Search for the cell housing the specified text and yield its [X, Y] center coordinate. 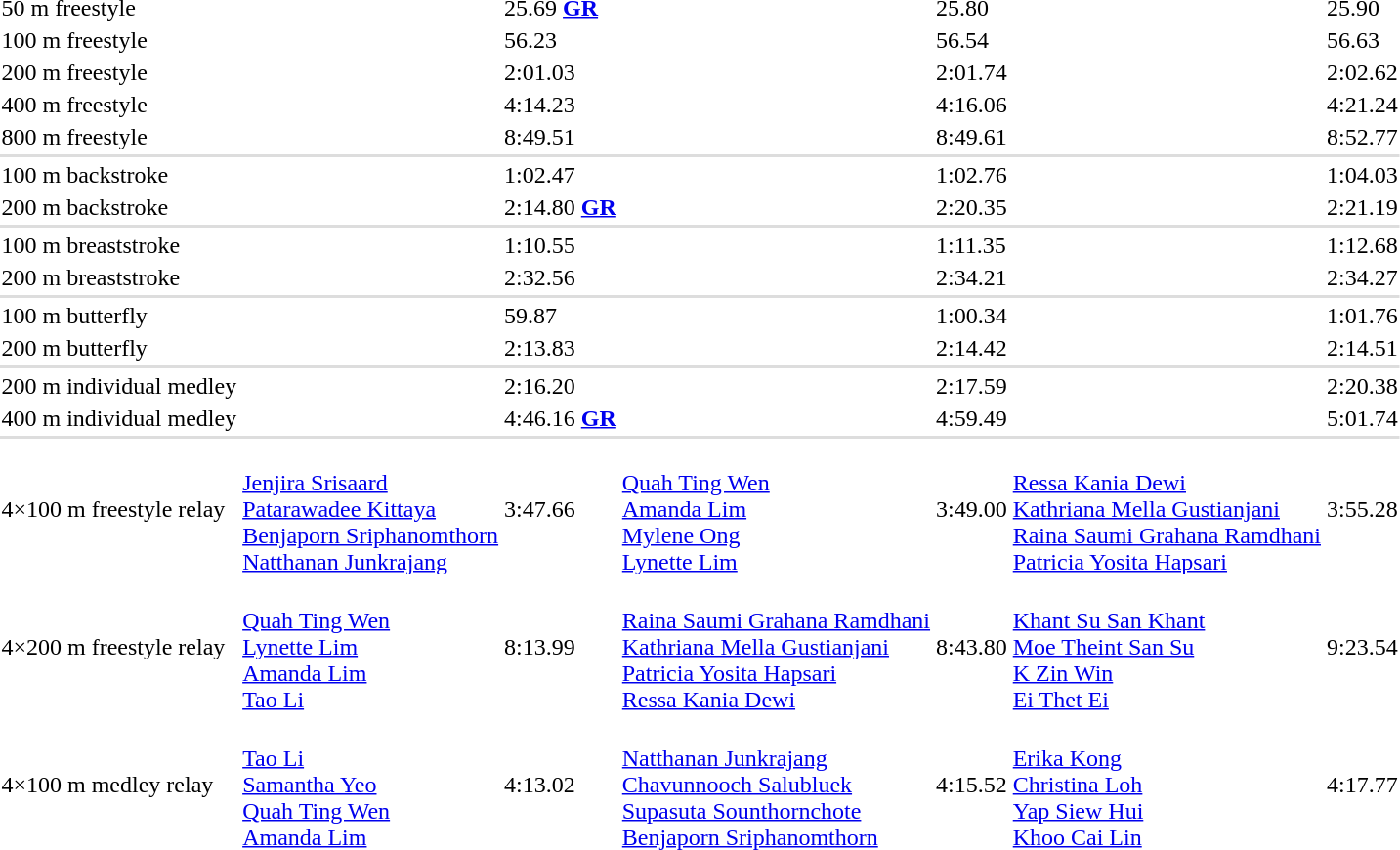
2:14.42 [972, 348]
2:17.59 [972, 386]
400 m individual medley [119, 418]
2:14.51 [1362, 348]
2:21.19 [1362, 207]
1:02.76 [972, 175]
2:34.21 [972, 277]
Quah Ting WenLynette LimAmanda LimTao Li [371, 647]
1:12.68 [1362, 245]
1:10.55 [561, 245]
Ressa Kania DewiKathriana Mella GustianjaniRaina Saumi Grahana RamdhaniPatricia Yosita Hapsari [1167, 509]
4×200 m freestyle relay [119, 647]
9:23.54 [1362, 647]
800 m freestyle [119, 137]
Quah Ting WenAmanda LimMylene OngLynette Lim [776, 509]
4:16.06 [972, 105]
4:46.16 GR [561, 418]
2:01.74 [972, 72]
1:02.47 [561, 175]
200 m breaststroke [119, 277]
59.87 [561, 316]
2:14.80 GR [561, 207]
2:16.20 [561, 386]
1:01.76 [1362, 316]
3:55.28 [1362, 509]
4:21.24 [1362, 105]
200 m backstroke [119, 207]
4:14.23 [561, 105]
5:01.74 [1362, 418]
100 m freestyle [119, 40]
2:01.03 [561, 72]
3:47.66 [561, 509]
4×100 m freestyle relay [119, 509]
Khant Su San KhantMoe Theint San SuK Zin WinEi Thet Ei [1167, 647]
200 m individual medley [119, 386]
2:32.56 [561, 277]
2:20.38 [1362, 386]
8:52.77 [1362, 137]
8:43.80 [972, 647]
4:59.49 [972, 418]
2:02.62 [1362, 72]
1:00.34 [972, 316]
200 m freestyle [119, 72]
56.54 [972, 40]
3:49.00 [972, 509]
100 m butterfly [119, 316]
1:04.03 [1362, 175]
400 m freestyle [119, 105]
8:49.51 [561, 137]
56.23 [561, 40]
8:13.99 [561, 647]
Jenjira SrisaardPatarawadee KittayaBenjaporn SriphanomthornNatthanan Junkrajang [371, 509]
2:34.27 [1362, 277]
100 m backstroke [119, 175]
Raina Saumi Grahana RamdhaniKathriana Mella GustianjaniPatricia Yosita HapsariRessa Kania Dewi [776, 647]
2:13.83 [561, 348]
8:49.61 [972, 137]
1:11.35 [972, 245]
2:20.35 [972, 207]
200 m butterfly [119, 348]
100 m breaststroke [119, 245]
56.63 [1362, 40]
